Return [x, y] of the center of cell containing provided text 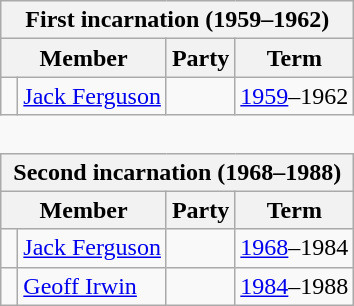
Geoff Irwin [92, 286]
Second incarnation (1968–1988) [178, 172]
1959–1962 [294, 96]
1984–1988 [294, 286]
First incarnation (1959–1962) [178, 20]
1968–1984 [294, 248]
